Return the (X, Y) coordinate for the center point of the cell that contains the specified text.  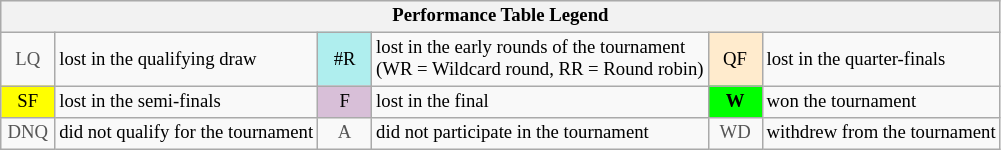
withdrew from the tournament (881, 134)
SF (28, 102)
lost in the semi-finals (186, 102)
lost in the early rounds of the tournament(WR = Wildcard round, RR = Round robin) (540, 60)
did not qualify for the tournament (186, 134)
won the tournament (881, 102)
Performance Table Legend (500, 16)
did not participate in the tournament (540, 134)
LQ (28, 60)
lost in the final (540, 102)
DNQ (28, 134)
lost in the qualifying draw (186, 60)
W (735, 102)
A (345, 134)
WD (735, 134)
lost in the quarter-finals (881, 60)
#R (345, 60)
F (345, 102)
QF (735, 60)
